Capture the cell that displays the provided text and extract its (X, Y) central coordinate. 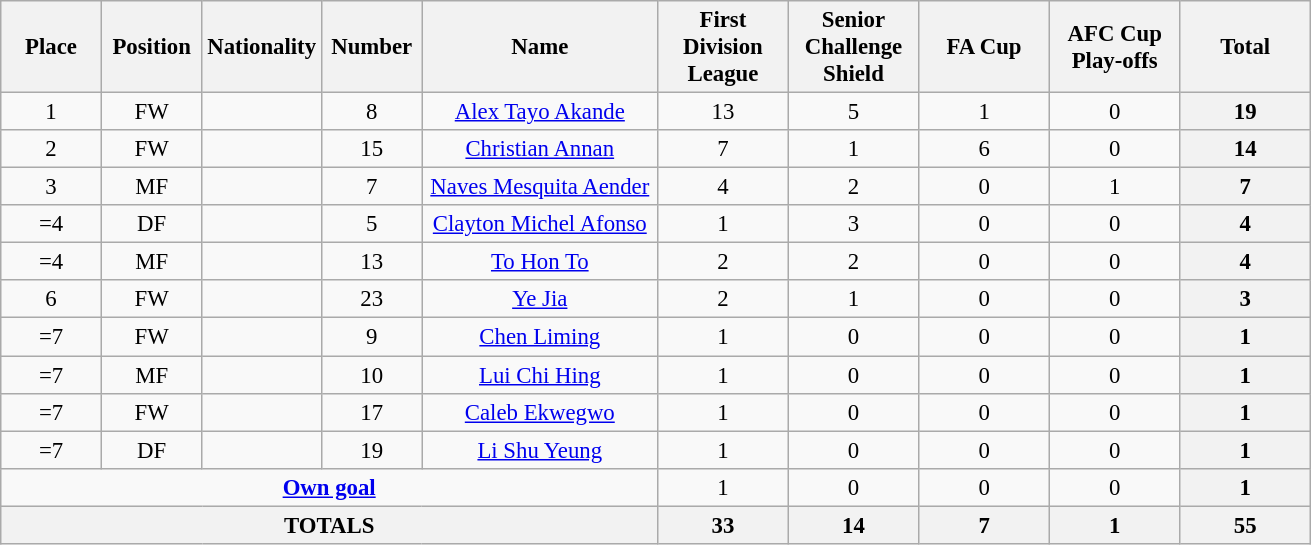
TOTALS (330, 525)
Total (1246, 47)
33 (724, 525)
Place (52, 47)
Christian Annan (540, 149)
17 (372, 412)
Caleb Ekwegwo (540, 412)
First Division League (724, 47)
8 (372, 112)
55 (1246, 525)
15 (372, 149)
AFC CupPlay-offs (1114, 47)
Naves Mesquita Aender (540, 187)
Clayton Michel Afonso (540, 224)
Position (152, 47)
10 (372, 375)
Name (540, 47)
23 (372, 299)
Number (372, 47)
Alex Tayo Akande (540, 112)
Lui Chi Hing (540, 375)
Chen Liming (540, 337)
Senior Challenge Shield (854, 47)
Nationality (262, 47)
9 (372, 337)
Own goal (330, 487)
To Hon To (540, 262)
Ye Jia (540, 299)
FA Cup (984, 47)
Li Shu Yeung (540, 450)
